Determine the [x, y] coordinate at the center of the cell enclosing the given text.  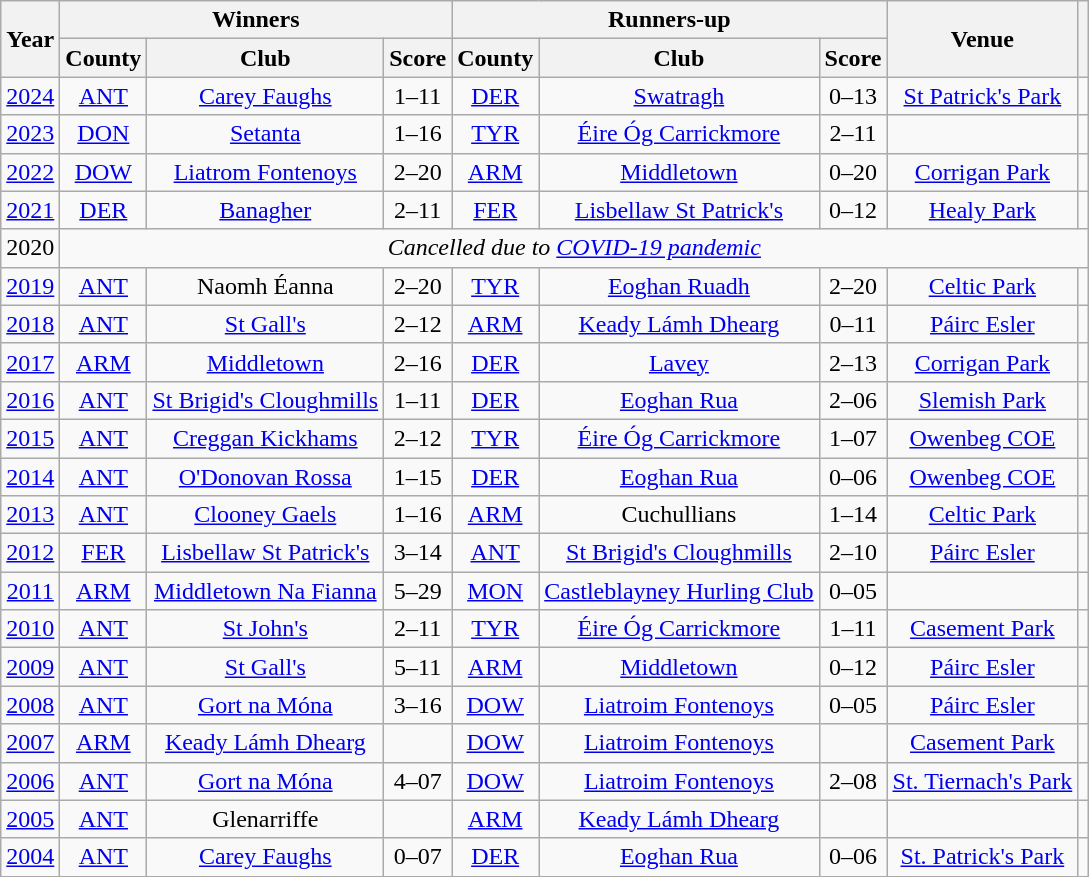
2006 [30, 781]
Year [30, 39]
2–10 [853, 553]
2014 [30, 477]
Eoghan Ruadh [679, 286]
Glenarriffe [266, 819]
2010 [30, 629]
1–15 [418, 477]
4–07 [418, 781]
DON [104, 134]
5–29 [418, 591]
St Patrick's Park [982, 96]
Venue [982, 39]
0–20 [853, 172]
2019 [30, 286]
2012 [30, 553]
2022 [30, 172]
0–13 [853, 96]
Creggan Kickhams [266, 438]
2004 [30, 857]
MON [496, 591]
Healy Park [982, 210]
3–16 [418, 705]
2023 [30, 134]
Banagher [266, 210]
St. Tiernach's Park [982, 781]
2016 [30, 400]
Naomh Éanna [266, 286]
2–08 [853, 781]
Clooney Gaels [266, 515]
2–06 [853, 400]
2021 [30, 210]
Lavey [679, 362]
2024 [30, 96]
Setanta [266, 134]
Liatrom Fontenoys [266, 172]
2–13 [853, 362]
Runners-up [670, 20]
1–07 [853, 438]
Cuchullians [679, 515]
Slemish Park [982, 400]
2009 [30, 667]
St. Patrick's Park [982, 857]
2011 [30, 591]
2013 [30, 515]
O'Donovan Rossa [266, 477]
2005 [30, 819]
2–16 [418, 362]
2017 [30, 362]
0–11 [853, 324]
2015 [30, 438]
3–14 [418, 553]
5–11 [418, 667]
2018 [30, 324]
Winners [256, 20]
2020 [30, 248]
St John's [266, 629]
2007 [30, 743]
Cancelled due to COVID-19 pandemic [574, 248]
2008 [30, 705]
Swatragh [679, 96]
Middletown Na Fianna [266, 591]
Castleblayney Hurling Club [679, 591]
0–07 [418, 857]
1–14 [853, 515]
